Output the (x, y) coordinate of the center of the cell containing the given text.  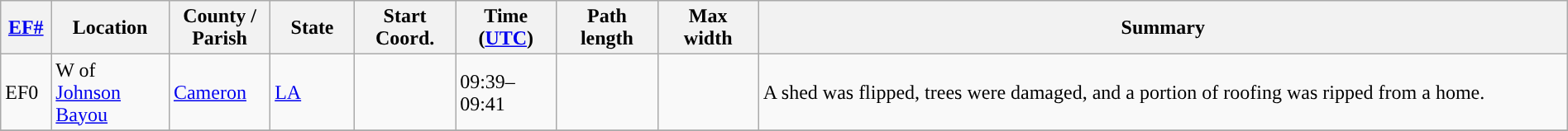
Time (UTC) (506, 28)
Cameron (219, 92)
EF# (26, 28)
W of Johnson Bayou (111, 92)
Location (111, 28)
Summary (1163, 28)
Max width (708, 28)
County / Parish (219, 28)
State (313, 28)
Start Coord. (404, 28)
Path length (607, 28)
09:39–09:41 (506, 92)
EF0 (26, 92)
LA (313, 92)
A shed was flipped, trees were damaged, and a portion of roofing was ripped from a home. (1163, 92)
